Detect which cell encompasses the target text, then output its (X, Y) center coordinate. 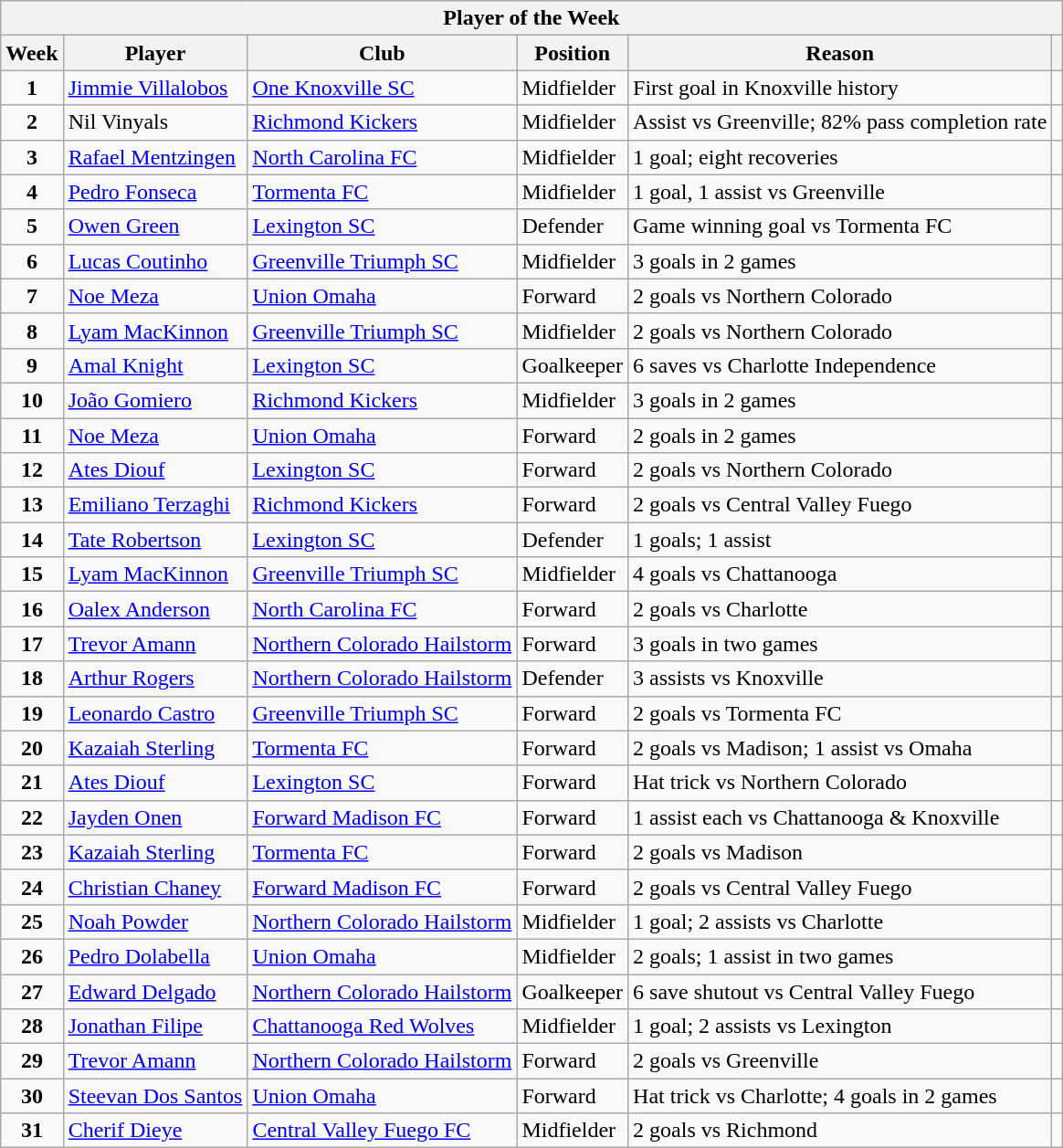
2 goals vs Greenville (840, 1061)
Edward Delgado (155, 991)
2 goals vs Richmond (840, 1131)
11 (32, 436)
16 (32, 609)
1 goal; 2 assists vs Lexington (840, 1027)
22 (32, 817)
Chattanooga Red Wolves (382, 1027)
14 (32, 540)
29 (32, 1061)
Owen Green (155, 226)
8 (32, 331)
2 goals in 2 games (840, 436)
6 saves vs Charlotte Independence (840, 365)
Noah Powder (155, 922)
2 goals; 1 assist in two games (840, 956)
27 (32, 991)
28 (32, 1027)
2 (32, 122)
Christian Chaney (155, 887)
Club (382, 53)
21 (32, 783)
23 (32, 852)
Lucas Coutinho (155, 261)
Central Valley Fuego FC (382, 1131)
4 (32, 192)
2 goals vs Madison; 1 assist vs Omaha (840, 748)
Oalex Anderson (155, 609)
Steevan Dos Santos (155, 1096)
Rafael Mentzingen (155, 157)
4 goals vs Chattanooga (840, 574)
Week (32, 53)
Position (573, 53)
Player of the Week (531, 18)
Emiliano Terzaghi (155, 505)
31 (32, 1131)
6 save shutout vs Central Valley Fuego (840, 991)
1 assist each vs Chattanooga & Knoxville (840, 817)
1 (32, 88)
Pedro Fonseca (155, 192)
24 (32, 887)
Jonathan Filipe (155, 1027)
Hat trick vs Charlotte; 4 goals in 2 games (840, 1096)
19 (32, 713)
18 (32, 679)
Nil Vinyals (155, 122)
3 (32, 157)
Jayden Onen (155, 817)
7 (32, 296)
30 (32, 1096)
Cherif Dieye (155, 1131)
2 goals vs Madison (840, 852)
Pedro Dolabella (155, 956)
1 goals; 1 assist (840, 540)
1 goal; eight recoveries (840, 157)
3 assists vs Knoxville (840, 679)
5 (32, 226)
Player (155, 53)
First goal in Knoxville history (840, 88)
25 (32, 922)
9 (32, 365)
Amal Knight (155, 365)
João Gomiero (155, 400)
26 (32, 956)
Game winning goal vs Tormenta FC (840, 226)
Leonardo Castro (155, 713)
20 (32, 748)
Assist vs Greenville; 82% pass completion rate (840, 122)
13 (32, 505)
6 (32, 261)
Arthur Rogers (155, 679)
Hat trick vs Northern Colorado (840, 783)
One Knoxville SC (382, 88)
Reason (840, 53)
Tate Robertson (155, 540)
15 (32, 574)
17 (32, 644)
12 (32, 470)
Jimmie Villalobos (155, 88)
2 goals vs Charlotte (840, 609)
10 (32, 400)
1 goal; 2 assists vs Charlotte (840, 922)
2 goals vs Tormenta FC (840, 713)
1 goal, 1 assist vs Greenville (840, 192)
3 goals in two games (840, 644)
